Search for the cell housing the specified text and yield its [x, y] center coordinate. 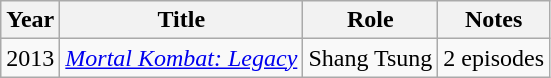
Shang Tsung [370, 58]
2 episodes [494, 58]
Year [30, 20]
Notes [494, 20]
Role [370, 20]
Mortal Kombat: Legacy [182, 58]
Title [182, 20]
2013 [30, 58]
